From the cell containing the given text, extract its center point as [X, Y] coordinate. 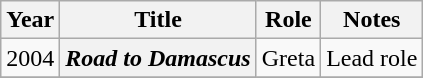
Notes [372, 20]
Year [30, 20]
Role [288, 20]
Lead role [372, 58]
Title [158, 20]
2004 [30, 58]
Greta [288, 58]
Road to Damascus [158, 58]
